Identify which cell holds the provided text, then report its (X, Y) central coordinate. 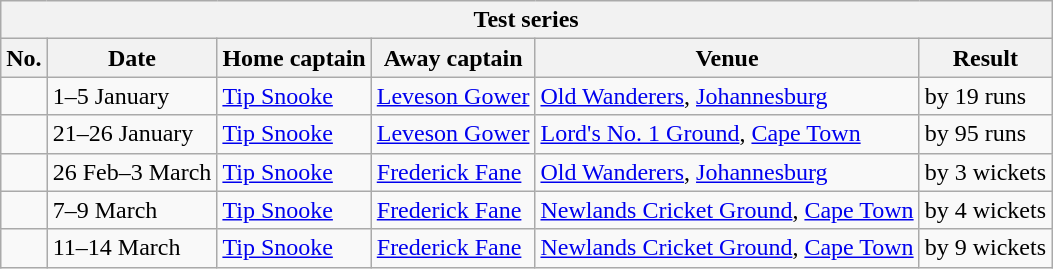
Venue (727, 58)
by 95 runs (985, 134)
Home captain (294, 58)
by 3 wickets (985, 172)
7–9 March (132, 210)
by 19 runs (985, 96)
by 4 wickets (985, 210)
1–5 January (132, 96)
26 Feb–3 March (132, 172)
Result (985, 58)
No. (24, 58)
11–14 March (132, 248)
Lord's No. 1 Ground, Cape Town (727, 134)
Away captain (453, 58)
by 9 wickets (985, 248)
Test series (526, 20)
21–26 January (132, 134)
Date (132, 58)
